Identify which cell holds the provided text, then report its (x, y) central coordinate. 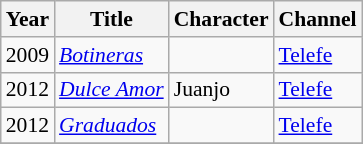
Botineras (112, 55)
2009 (28, 55)
Juanjo (222, 90)
Character (222, 19)
Dulce Amor (112, 90)
Year (28, 19)
Channel (318, 19)
Title (112, 19)
Graduados (112, 126)
